Output the [x, y] coordinate of the center of the cell containing the given text.  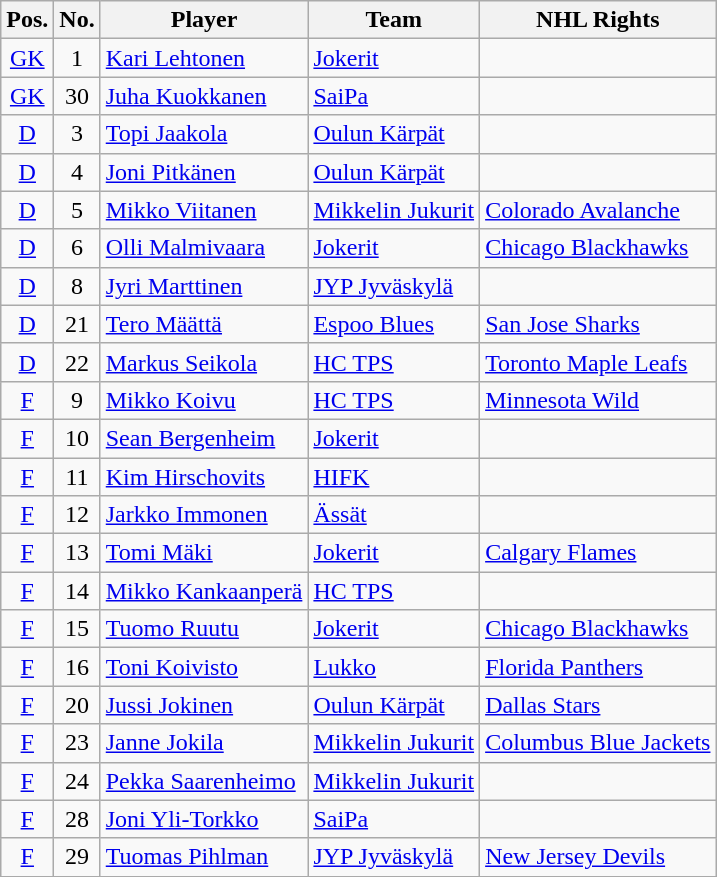
Espoo Blues [394, 324]
NHL Rights [598, 20]
Juha Kuokkanen [204, 96]
Toronto Maple Leafs [598, 362]
Joni Yli-Torkko [204, 819]
4 [77, 172]
Pekka Saarenheimo [204, 781]
21 [77, 324]
Player [204, 20]
5 [77, 210]
New Jersey Devils [598, 857]
Toni Koivisto [204, 667]
24 [77, 781]
Mikko Kankaanperä [204, 591]
Colorado Avalanche [598, 210]
12 [77, 515]
9 [77, 400]
23 [77, 743]
Kim Hirschovits [204, 477]
1 [77, 58]
Tuomas Pihlman [204, 857]
Janne Jokila [204, 743]
Olli Malmivaara [204, 248]
Markus Seikola [204, 362]
8 [77, 286]
Minnesota Wild [598, 400]
Columbus Blue Jackets [598, 743]
HIFK [394, 477]
Jussi Jokinen [204, 705]
10 [77, 438]
Team [394, 20]
Lukko [394, 667]
Topi Jaakola [204, 134]
Jyri Marttinen [204, 286]
30 [77, 96]
Joni Pitkänen [204, 172]
13 [77, 553]
San Jose Sharks [598, 324]
Jarkko Immonen [204, 515]
Tero Määttä [204, 324]
15 [77, 629]
Tuomo Ruutu [204, 629]
22 [77, 362]
20 [77, 705]
Dallas Stars [598, 705]
No. [77, 20]
Pos. [28, 20]
16 [77, 667]
29 [77, 857]
11 [77, 477]
Kari Lehtonen [204, 58]
3 [77, 134]
6 [77, 248]
Mikko Koivu [204, 400]
14 [77, 591]
Mikko Viitanen [204, 210]
Calgary Flames [598, 553]
Florida Panthers [598, 667]
Tomi Mäki [204, 553]
28 [77, 819]
Sean Bergenheim [204, 438]
Ässät [394, 515]
